Provide the (x, y) coordinate of the cell's center where the given text is located.  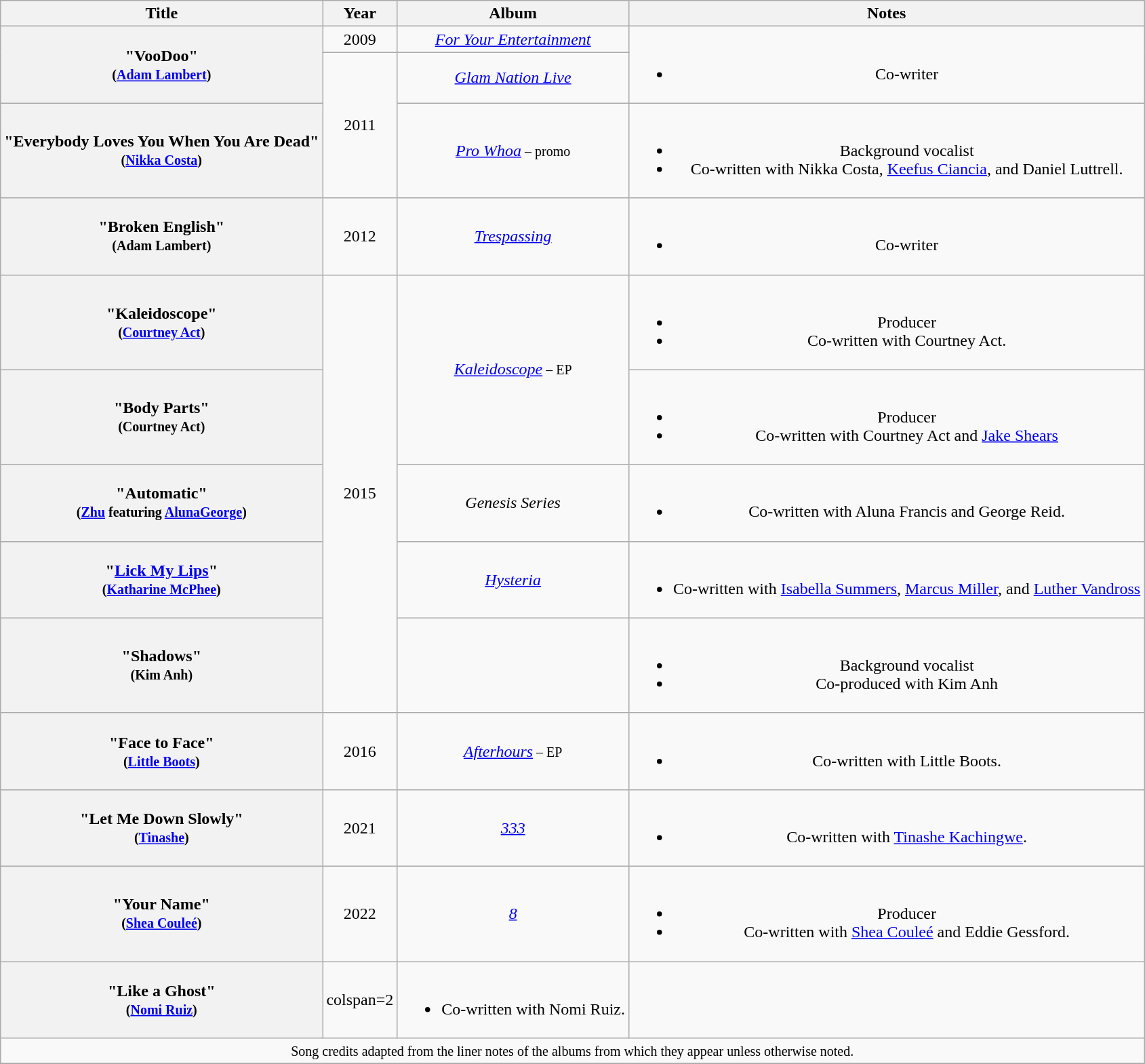
"Everybody Loves You When You Are Dead"(Nikka Costa) (161, 151)
"VooDoo"(Adam Lambert) (161, 65)
"Automatic"(Zhu featuring AlunaGeorge) (161, 503)
"Let Me Down Slowly"(Tinashe) (161, 827)
Co-written with Aluna Francis and George Reid. (886, 503)
Co-written with Nomi Ruiz. (513, 1000)
Album (513, 14)
"Kaleidoscope"(Courtney Act) (161, 322)
Background vocalistCo-written with Nikka Costa, Keefus Ciancia, and Daniel Luttrell. (886, 151)
Glam Nation Live (513, 77)
"Like a Ghost"(Nomi Ruiz) (161, 1000)
ProducerCo-written with Shea Couleé and Eddie Gessford. (886, 913)
Kaleidoscope – EP (513, 370)
Co-written with Tinashe Kachingwe. (886, 827)
8 (513, 913)
2009 (360, 39)
Trespassing (513, 236)
Afterhours – EP (513, 751)
Year (360, 14)
Title (161, 14)
"Lick My Lips"(Katharine McPhee) (161, 579)
"Broken English"(Adam Lambert) (161, 236)
333 (513, 827)
Co-written with Isabella Summers, Marcus Miller, and Luther Vandross (886, 579)
colspan=2 (360, 1000)
For Your Entertainment (513, 39)
"Face to Face"(Little Boots) (161, 751)
Genesis Series (513, 503)
2015 (360, 494)
Hysteria (513, 579)
2011 (360, 125)
Song credits adapted from the liner notes of the albums from which they appear unless otherwise noted. (572, 1051)
2012 (360, 236)
2021 (360, 827)
ProducerCo-written with Courtney Act and Jake Shears (886, 417)
ProducerCo-written with Courtney Act. (886, 322)
2016 (360, 751)
2022 (360, 913)
"Your Name"(Shea Couleé) (161, 913)
"Shadows"(Kim Anh) (161, 665)
Pro Whoa – promo (513, 151)
Background vocalistCo-produced with Kim Anh (886, 665)
Co-written with Little Boots. (886, 751)
"Body Parts"(Courtney Act) (161, 417)
Notes (886, 14)
